Determine the (x, y) coordinate at the center of the cell enclosing the given text.  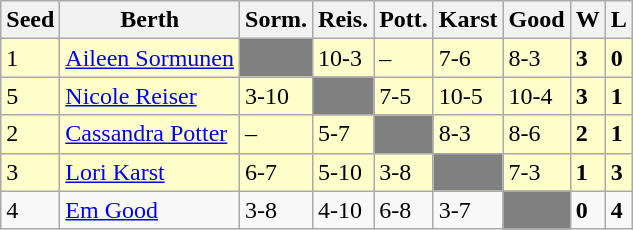
Pott. (404, 20)
Berth (150, 20)
10-4 (536, 96)
L (618, 20)
3-10 (276, 96)
Lori Karst (150, 172)
3-7 (468, 210)
Em Good (150, 210)
10-5 (468, 96)
7-3 (536, 172)
Aileen Sormunen (150, 58)
Seed (30, 20)
6-7 (276, 172)
5-10 (344, 172)
Good (536, 20)
7-6 (468, 58)
5-7 (344, 134)
W (588, 20)
5 (30, 96)
10-3 (344, 58)
Karst (468, 20)
8-6 (536, 134)
6-8 (404, 210)
7-5 (404, 96)
Nicole Reiser (150, 96)
4-10 (344, 210)
Cassandra Potter (150, 134)
Sorm. (276, 20)
Reis. (344, 20)
